Provide the (x, y) coordinate of the cell's center where the given text is located.  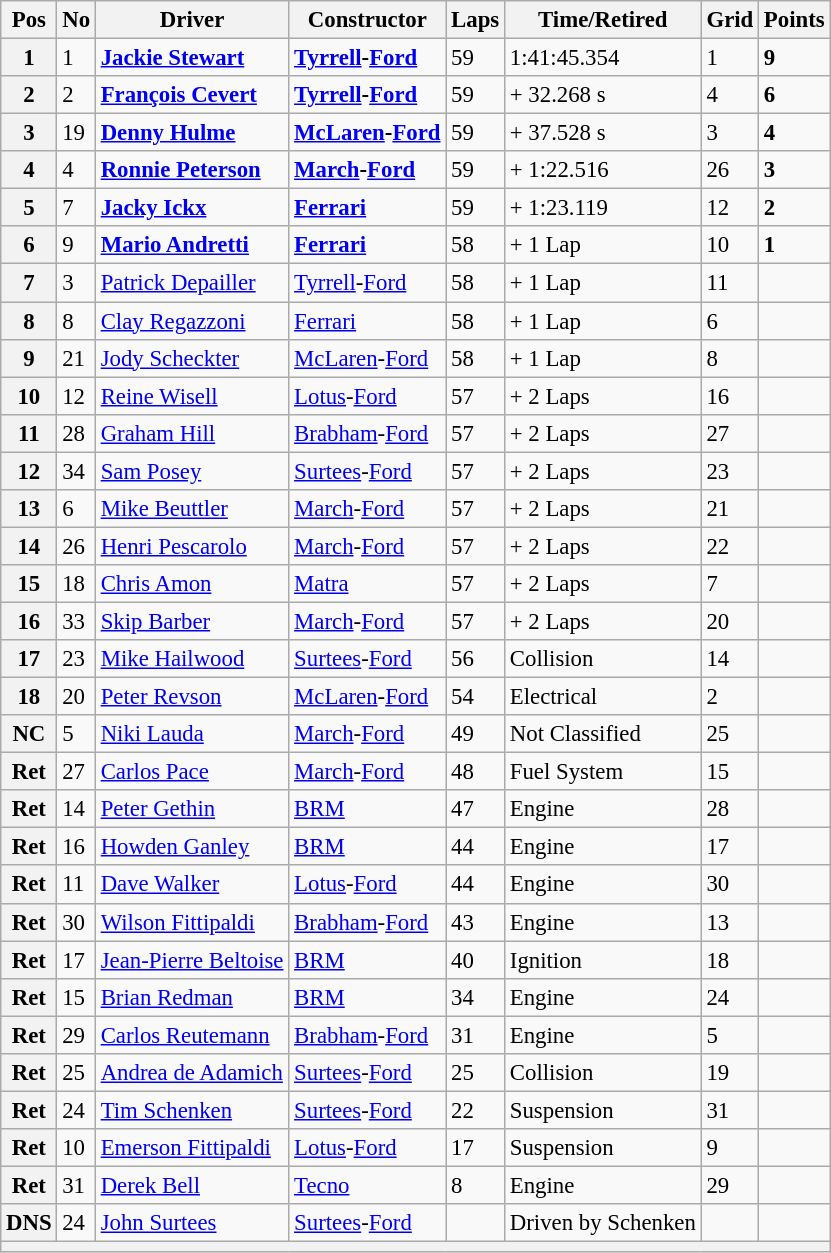
Points (794, 20)
Matra (368, 584)
Emerson Fittipaldi (192, 1148)
Sam Posey (192, 471)
Constructor (368, 20)
Skip Barber (192, 621)
Wilson Fittipaldi (192, 922)
Peter Gethin (192, 809)
54 (476, 697)
François Cevert (192, 95)
DNS (29, 1223)
47 (476, 809)
Clay Regazzoni (192, 321)
Henri Pescarolo (192, 546)
Jacky Ickx (192, 208)
Howden Ganley (192, 847)
+ 1:23.119 (604, 208)
40 (476, 960)
43 (476, 922)
Peter Revson (192, 697)
Driver (192, 20)
Electrical (604, 697)
Driven by Schenken (604, 1223)
+ 32.268 s (604, 95)
49 (476, 734)
Carlos Pace (192, 772)
Tecno (368, 1185)
Grid (730, 20)
Jody Scheckter (192, 358)
Chris Amon (192, 584)
NC (29, 734)
Carlos Reutemann (192, 1035)
+ 1:22.516 (604, 170)
Jean-Pierre Beltoise (192, 960)
48 (476, 772)
Reine Wisell (192, 396)
33 (76, 621)
No (76, 20)
Niki Lauda (192, 734)
Denny Hulme (192, 133)
Graham Hill (192, 433)
Fuel System (604, 772)
Mike Beuttler (192, 509)
Pos (29, 20)
+ 37.528 s (604, 133)
Time/Retired (604, 20)
Not Classified (604, 734)
Ignition (604, 960)
Andrea de Adamich (192, 1073)
Tim Schenken (192, 1110)
Mike Hailwood (192, 659)
56 (476, 659)
John Surtees (192, 1223)
1:41:45.354 (604, 58)
Patrick Depailler (192, 283)
Derek Bell (192, 1185)
Dave Walker (192, 885)
Ronnie Peterson (192, 170)
Laps (476, 20)
Jackie Stewart (192, 58)
Mario Andretti (192, 245)
Brian Redman (192, 997)
